Determine the [x, y] coordinate at the center of the cell enclosing the given text.  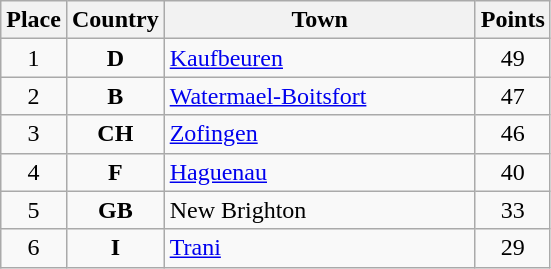
47 [512, 96]
6 [34, 248]
B [115, 96]
49 [512, 58]
Town [320, 20]
Points [512, 20]
46 [512, 134]
29 [512, 248]
2 [34, 96]
GB [115, 210]
33 [512, 210]
4 [34, 172]
CH [115, 134]
New Brighton [320, 210]
Trani [320, 248]
Place [34, 20]
F [115, 172]
I [115, 248]
Zofingen [320, 134]
Haguenau [320, 172]
D [115, 58]
Watermael-Boitsfort [320, 96]
5 [34, 210]
3 [34, 134]
40 [512, 172]
Kaufbeuren [320, 58]
Country [115, 20]
1 [34, 58]
